Determine the [x, y] coordinate at the center of the cell enclosing the given text.  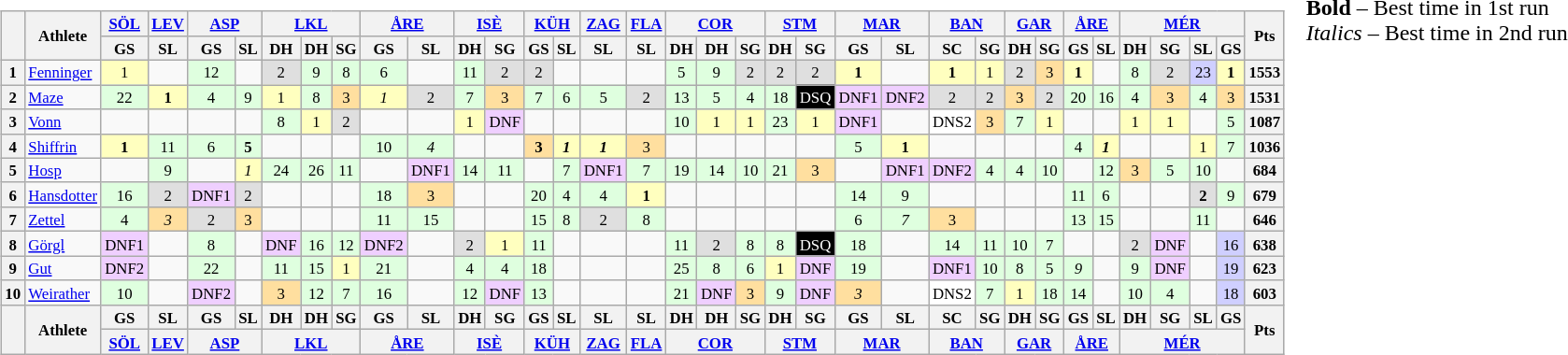
1531 [1264, 97]
Zettel [63, 220]
679 [1264, 194]
Maze [63, 97]
638 [1264, 244]
26 [316, 170]
Gut [63, 268]
Weirather [63, 292]
646 [1264, 220]
1087 [1264, 121]
24 [281, 170]
Hosp [63, 170]
Fenninger [63, 72]
Hansdotter [63, 194]
1553 [1264, 72]
1036 [1264, 146]
684 [1264, 170]
Görgl [63, 244]
Vonn [63, 121]
603 [1264, 292]
25 [680, 268]
623 [1264, 268]
Shiffrin [63, 146]
